Detect which cell encompasses the target text, then output its (x, y) center coordinate. 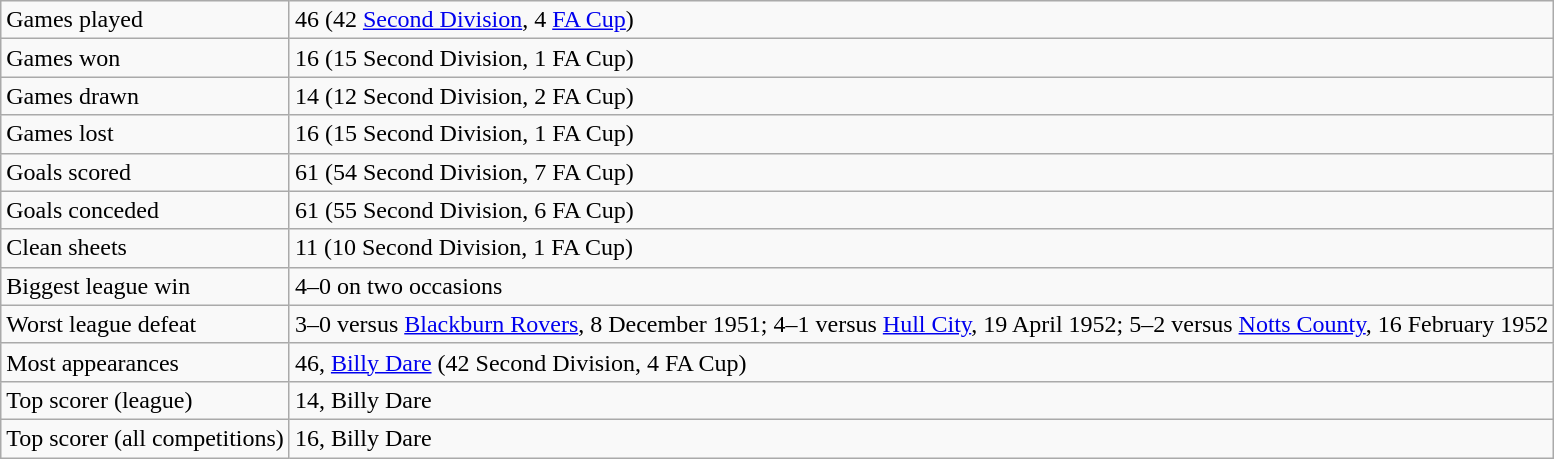
3–0 versus Blackburn Rovers, 8 December 1951; 4–1 versus Hull City, 19 April 1952; 5–2 versus Notts County, 16 February 1952 (922, 324)
Top scorer (all competitions) (146, 438)
Goals scored (146, 172)
4–0 on two occasions (922, 286)
Biggest league win (146, 286)
Goals conceded (146, 210)
Games played (146, 20)
Games won (146, 58)
16, Billy Dare (922, 438)
46 (42 Second Division, 4 FA Cup) (922, 20)
Top scorer (league) (146, 400)
14 (12 Second Division, 2 FA Cup) (922, 96)
Worst league defeat (146, 324)
11 (10 Second Division, 1 FA Cup) (922, 248)
Games lost (146, 134)
Clean sheets (146, 248)
61 (55 Second Division, 6 FA Cup) (922, 210)
61 (54 Second Division, 7 FA Cup) (922, 172)
14, Billy Dare (922, 400)
46, Billy Dare (42 Second Division, 4 FA Cup) (922, 362)
Games drawn (146, 96)
Most appearances (146, 362)
